Identify which cell holds the provided text, then report its (X, Y) central coordinate. 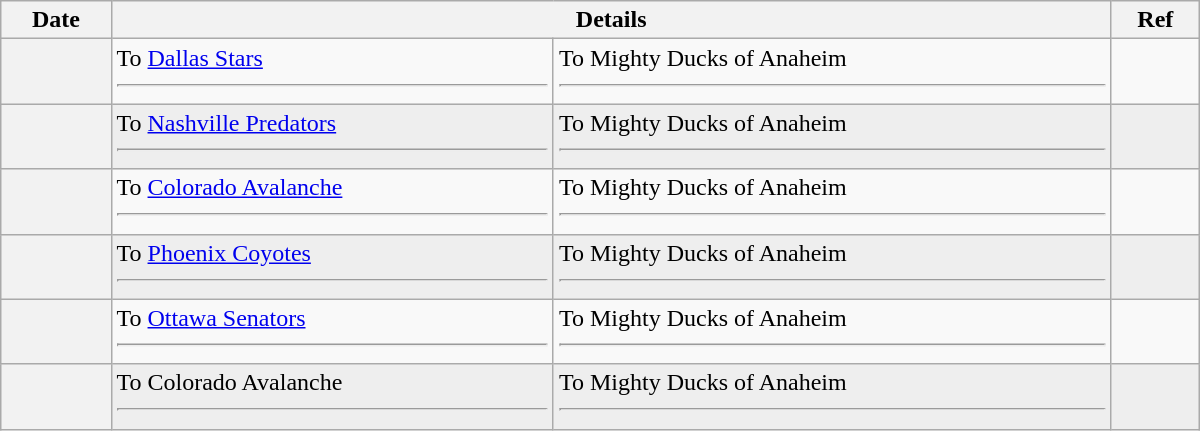
Ref (1155, 20)
To Nashville Predators (332, 136)
To Ottawa Senators (332, 332)
Details (611, 20)
To Phoenix Coyotes (332, 266)
To Dallas Stars (332, 72)
Date (56, 20)
